For the text-containing cell, return its midpoint in (X, Y) coordinate format. 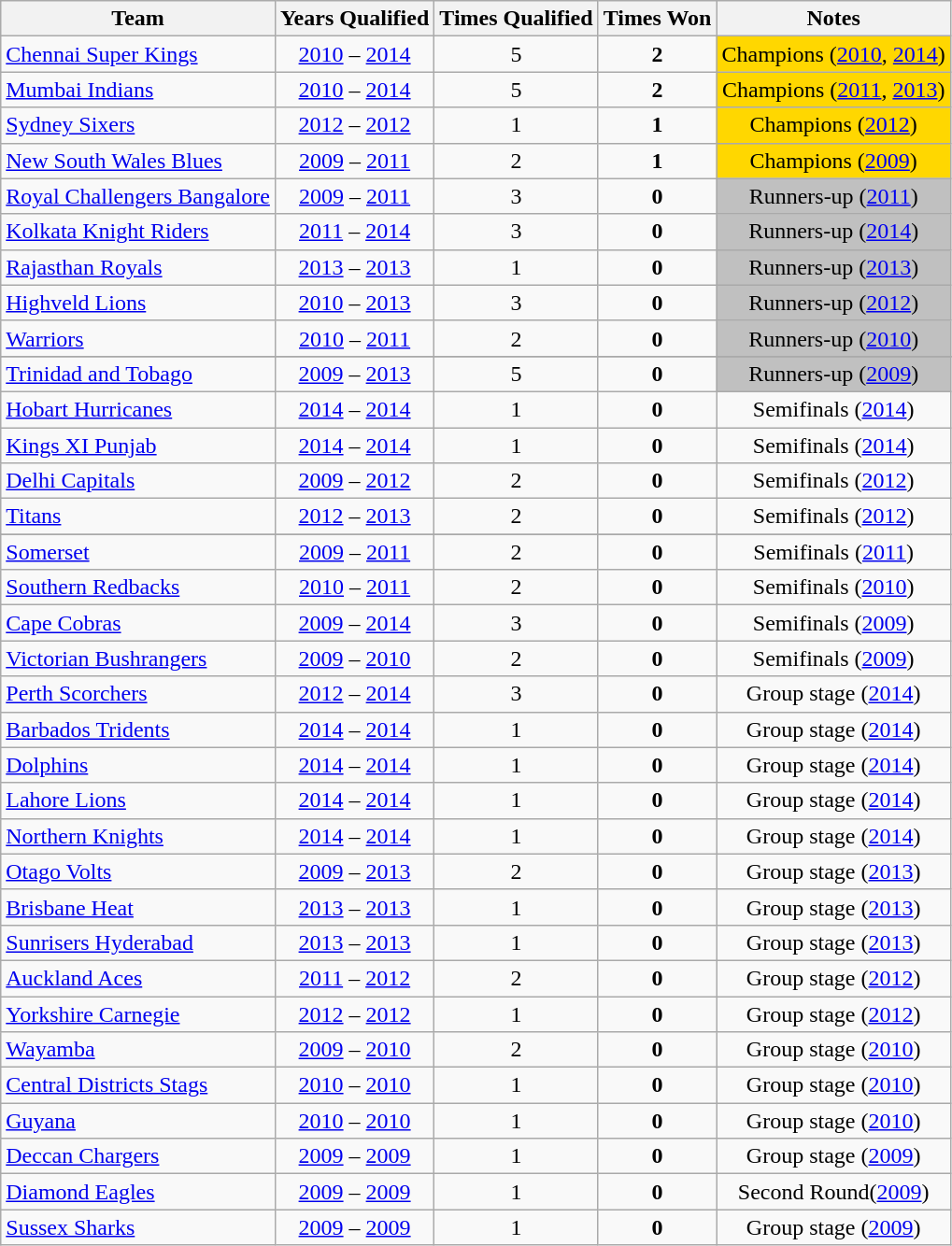
Notes (833, 19)
Runners-up (2011) (833, 196)
Auckland Aces (138, 978)
New South Wales Blues (138, 161)
Barbados Tridents (138, 729)
Otago Volts (138, 871)
Runners-up (2014) (833, 232)
Second Round(2009) (833, 1192)
Guyana (138, 1121)
Warriors (138, 338)
Times Won (658, 19)
Titans (138, 517)
Highveld Lions (138, 303)
Wayamba (138, 1050)
2011 – 2012 (354, 978)
Southern Redbacks (138, 588)
Trinidad and Tobago (138, 374)
Semifinals (2011) (833, 552)
Perth Scorchers (138, 694)
Years Qualified (354, 19)
Sussex Sharks (138, 1227)
Champions (2009) (833, 161)
Runners-up (2010) (833, 338)
Times Qualified (516, 19)
Runners-up (2013) (833, 267)
Runners-up (2009) (833, 374)
Yorkshire Carnegie (138, 1013)
Northern Knights (138, 836)
Champions (2010, 2014) (833, 54)
Mumbai Indians (138, 90)
2011 – 2014 (354, 232)
Kolkata Knight Riders (138, 232)
Dolphins (138, 765)
Brisbane Heat (138, 907)
Team (138, 19)
Victorian Bushrangers (138, 658)
2009 – 2014 (354, 623)
2012 – 2013 (354, 517)
Sunrisers Hyderabad (138, 942)
Hobart Hurricanes (138, 409)
Champions (2011, 2013) (833, 90)
Cape Cobras (138, 623)
Chennai Super Kings (138, 54)
Delhi Capitals (138, 481)
Diamond Eagles (138, 1192)
2010 – 2013 (354, 303)
Kings XI Punjab (138, 446)
2012 – 2014 (354, 694)
2009 – 2012 (354, 481)
Champions (2012) (833, 125)
Central Districts Stags (138, 1085)
Royal Challengers Bangalore (138, 196)
Sydney Sixers (138, 125)
Deccan Chargers (138, 1156)
Semifinals (2010) (833, 588)
Lahore Lions (138, 800)
Somerset (138, 552)
Runners-up (2012) (833, 303)
Rajasthan Royals (138, 267)
